From the cell containing the given text, extract its center point as [X, Y] coordinate. 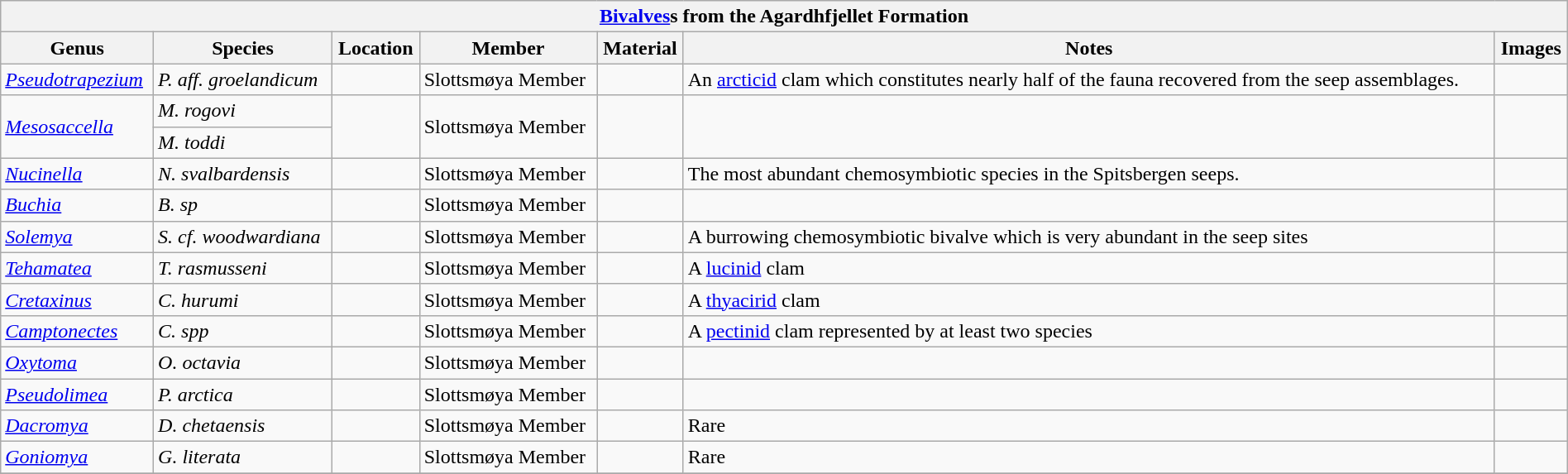
D. chetaensis [243, 426]
Location [375, 48]
N. svalbardensis [243, 174]
O. octavia [243, 362]
Buchia [78, 205]
C. spp [243, 331]
Camptonectes [78, 331]
Mesosaccella [78, 127]
Goniomya [78, 457]
C. hurumi [243, 299]
A pectinid clam represented by at least two species [1088, 331]
Cretaxinus [78, 299]
Nucinella [78, 174]
A lucinid clam [1088, 268]
Pseudolimea [78, 395]
T. rasmusseni [243, 268]
Tehamatea [78, 268]
S. cf. woodwardiana [243, 237]
P. arctica [243, 395]
P. aff. groelandicum [243, 79]
A thyacirid clam [1088, 299]
A burrowing chemosymbiotic bivalve which is very abundant in the seep sites [1088, 237]
Genus [78, 48]
Material [640, 48]
Images [1531, 48]
An arcticid clam which constitutes nearly half of the fauna recovered from the seep assemblages. [1088, 79]
Pseudotrapezium [78, 79]
Bivalvess from the Agardhfjellet Formation [784, 17]
M. toddi [243, 142]
Solemya [78, 237]
The most abundant chemosymbiotic species in the Spitsbergen seeps. [1088, 174]
G. literata [243, 457]
Dacromya [78, 426]
Oxytoma [78, 362]
M. rogovi [243, 111]
Species [243, 48]
B. sp [243, 205]
Member [508, 48]
Notes [1088, 48]
